Find where the given text appears and provide that cell's center as (x, y) coordinate. 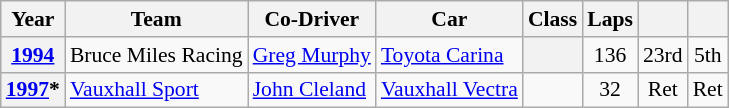
Class (552, 19)
32 (610, 90)
Year (33, 19)
Laps (610, 19)
Car (450, 19)
1997* (33, 90)
Toyota Carina (450, 55)
1994 (33, 55)
Vauxhall Vectra (450, 90)
136 (610, 55)
5th (708, 55)
John Cleland (312, 90)
Team (156, 19)
Co-Driver (312, 19)
Greg Murphy (312, 55)
23rd (663, 55)
Bruce Miles Racing (156, 55)
Vauxhall Sport (156, 90)
